Find where the given text appears and provide that cell's center as (x, y) coordinate. 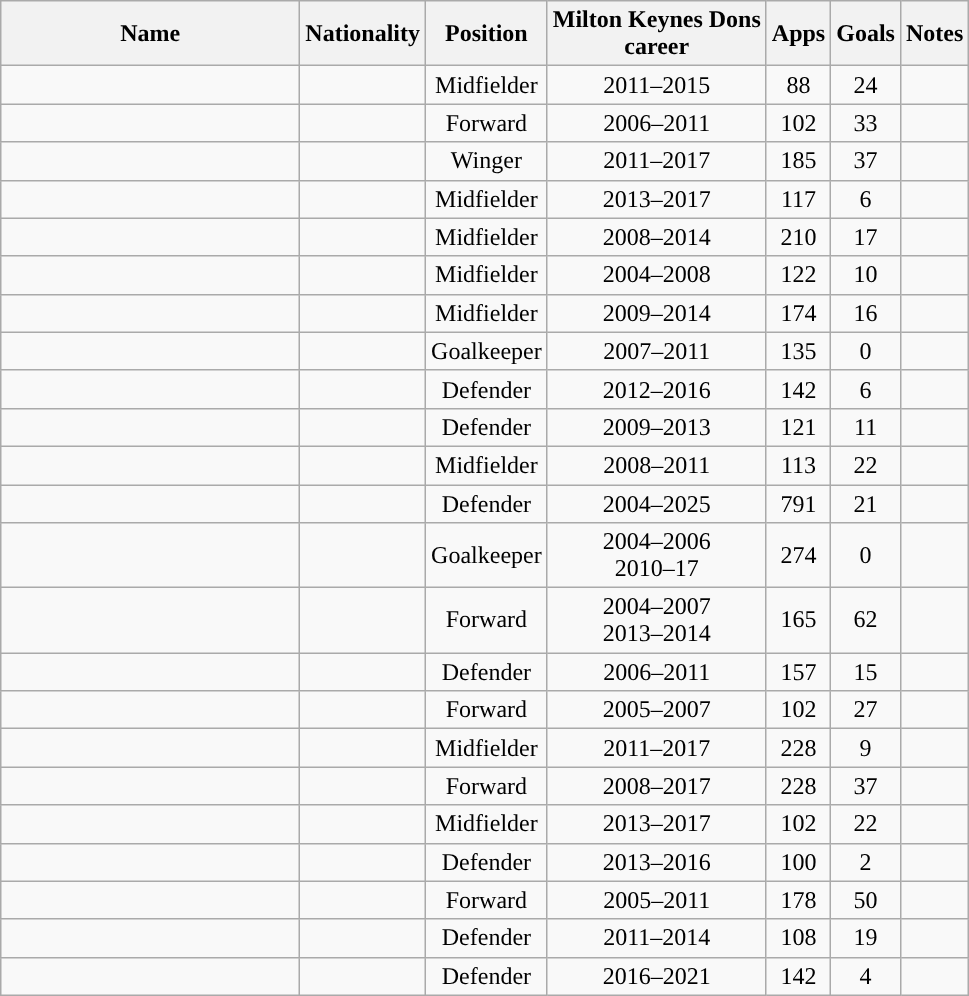
Winger (487, 161)
Nationality (363, 34)
11 (866, 427)
2009–2014 (656, 313)
113 (798, 465)
274 (798, 556)
50 (866, 900)
19 (866, 938)
178 (798, 900)
2013–2016 (656, 862)
2011–2015 (656, 85)
108 (798, 938)
100 (798, 862)
21 (866, 503)
9 (866, 748)
4 (866, 976)
Name (150, 34)
10 (866, 275)
2009–2013 (656, 427)
2008–2017 (656, 786)
17 (866, 237)
2016–2021 (656, 976)
210 (798, 237)
791 (798, 503)
117 (798, 199)
Apps (798, 34)
2007–2011 (656, 351)
Milton Keynes Donscareer (656, 34)
27 (866, 710)
2004–20062010–17 (656, 556)
2004–2008 (656, 275)
24 (866, 85)
2011–2014 (656, 938)
62 (866, 620)
Position (487, 34)
185 (798, 161)
Goals (866, 34)
88 (798, 85)
135 (798, 351)
121 (798, 427)
2008–2014 (656, 237)
174 (798, 313)
2008–2011 (656, 465)
2005–2011 (656, 900)
16 (866, 313)
2004–2025 (656, 503)
2 (866, 862)
33 (866, 123)
157 (798, 672)
15 (866, 672)
165 (798, 620)
Notes (934, 34)
2005–2007 (656, 710)
122 (798, 275)
2012–2016 (656, 389)
2004–20072013–2014 (656, 620)
